Provide the [X, Y] coordinate of the cell's center where the given text is located.  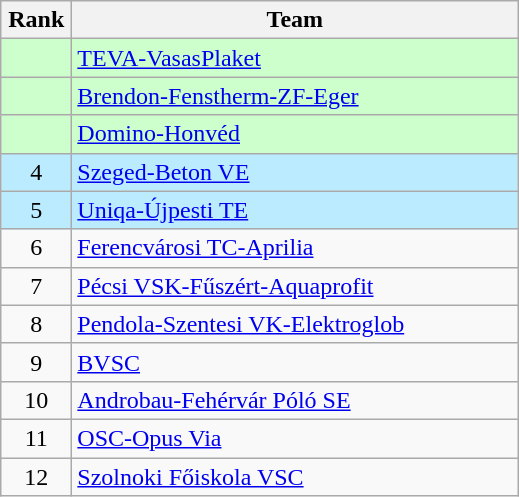
Ferencvárosi TC-Aprilia [295, 248]
Rank [36, 20]
Androbau-Fehérvár Póló SE [295, 400]
Domino-Honvéd [295, 134]
9 [36, 362]
5 [36, 210]
11 [36, 438]
Szeged-Beton VE [295, 172]
Brendon-Fenstherm-ZF-Eger [295, 96]
12 [36, 477]
8 [36, 324]
BVSC [295, 362]
OSC-Opus Via [295, 438]
7 [36, 286]
Uniqa-Újpesti TE [295, 210]
TEVA-VasasPlaket [295, 58]
6 [36, 248]
4 [36, 172]
10 [36, 400]
Szolnoki Főiskola VSC [295, 477]
Pécsi VSK-Fűszért-Aquaprofit [295, 286]
Team [295, 20]
Pendola-Szentesi VK-Elektroglob [295, 324]
